Find where the given text appears and provide that cell's center as (x, y) coordinate. 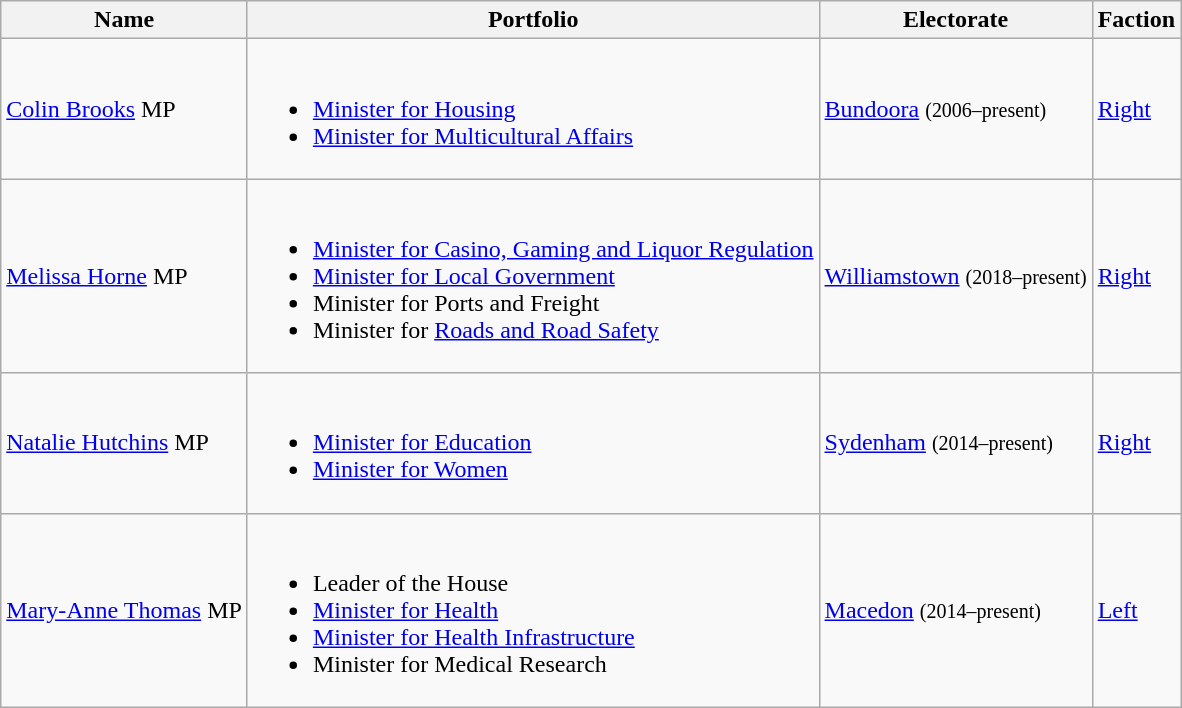
Portfolio (533, 20)
Leader of the HouseMinister for HealthMinister for Health InfrastructureMinister for Medical Research (533, 610)
Williamstown (2018–present) (956, 276)
Minister for HousingMinister for Multicultural Affairs (533, 109)
Colin Brooks MP (124, 109)
Macedon (2014–present) (956, 610)
Electorate (956, 20)
Name (124, 20)
Minister for EducationMinister for Women (533, 443)
Natalie Hutchins MP (124, 443)
Faction (1136, 20)
Minister for Casino, Gaming and Liquor RegulationMinister for Local GovernmentMinister for Ports and FreightMinister for Roads and Road Safety (533, 276)
Melissa Horne MP (124, 276)
Sydenham (2014–present) (956, 443)
Mary-Anne Thomas MP (124, 610)
Left (1136, 610)
Bundoora (2006–present) (956, 109)
